For the text-containing cell, return its midpoint in [x, y] coordinate format. 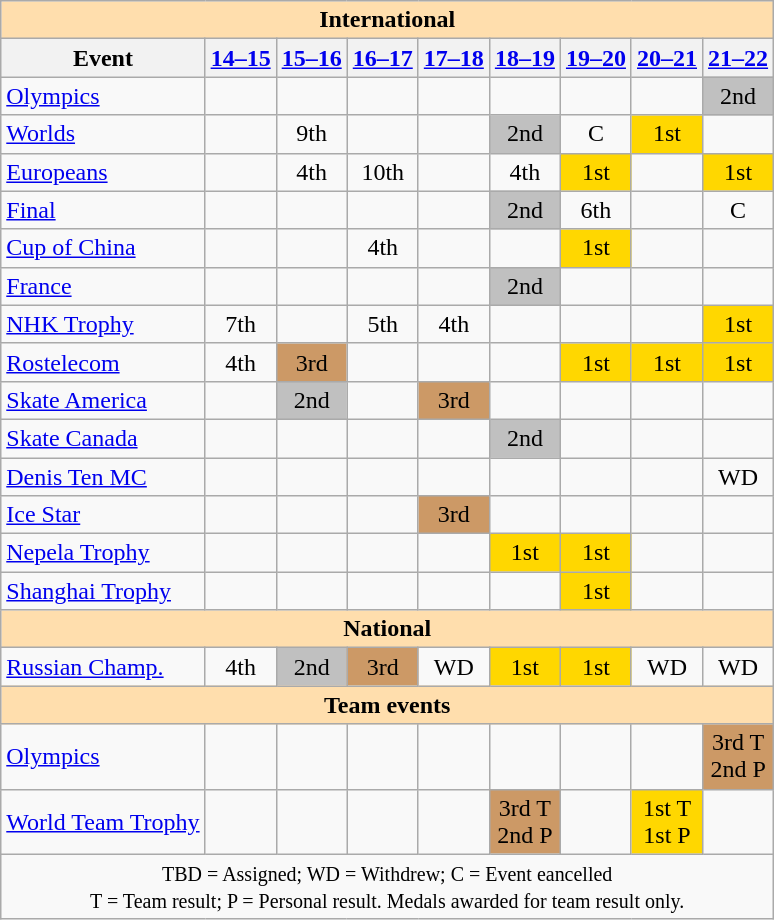
16–17 [382, 58]
9th [312, 134]
National [388, 629]
1st T 1st P [666, 822]
Worlds [103, 134]
France [103, 286]
18–19 [524, 58]
Final [103, 210]
Team events [388, 705]
Russian Champ. [103, 667]
15–16 [312, 58]
10th [382, 172]
17–18 [454, 58]
19–20 [596, 58]
Cup of China [103, 248]
Rostelecom [103, 362]
21–22 [738, 58]
TBD = Assigned; WD = Withdrew; C = Event eancelled T = Team result; P = Personal result. Medals awarded for team result only. [388, 886]
World Team Trophy [103, 822]
Skate America [103, 400]
20–21 [666, 58]
14–15 [240, 58]
7th [240, 324]
NHK Trophy [103, 324]
Skate Canada [103, 438]
Event [103, 58]
Nepela Trophy [103, 553]
Shanghai Trophy [103, 591]
Europeans [103, 172]
Ice Star [103, 515]
6th [596, 210]
5th [382, 324]
International [388, 20]
Denis Ten MC [103, 477]
